Determine the [x, y] coordinate at the center of the cell enclosing the given text.  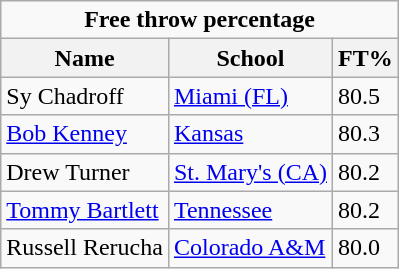
Tommy Bartlett [85, 210]
School [250, 58]
Colorado A&M [250, 248]
Kansas [250, 134]
80.5 [366, 96]
Russell Rerucha [85, 248]
Tennessee [250, 210]
Miami (FL) [250, 96]
80.0 [366, 248]
FT% [366, 58]
Drew Turner [85, 172]
Name [85, 58]
Sy Chadroff [85, 96]
Free throw percentage [200, 20]
80.3 [366, 134]
St. Mary's (CA) [250, 172]
Bob Kenney [85, 134]
